From the cell containing the given text, extract its center point as (X, Y) coordinate. 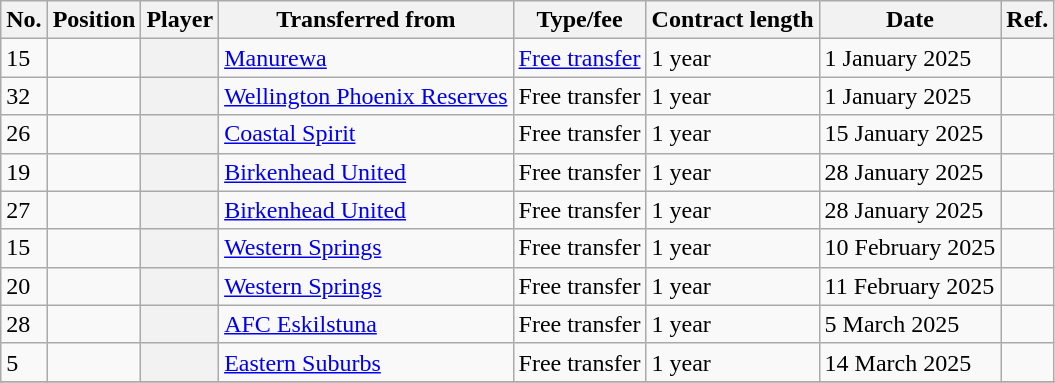
Eastern Suburbs (366, 362)
Coastal Spirit (366, 134)
20 (24, 286)
32 (24, 96)
Date (910, 20)
14 March 2025 (910, 362)
Contract length (732, 20)
Transferred from (366, 20)
Type/fee (580, 20)
Manurewa (366, 58)
26 (24, 134)
11 February 2025 (910, 286)
Ref. (1028, 20)
10 February 2025 (910, 248)
15 January 2025 (910, 134)
AFC Eskilstuna (366, 324)
Position (94, 20)
5 (24, 362)
Player (180, 20)
27 (24, 210)
19 (24, 172)
Wellington Phoenix Reserves (366, 96)
No. (24, 20)
5 March 2025 (910, 324)
28 (24, 324)
